Locate the cell with the specified text and output its [x, y] center coordinate. 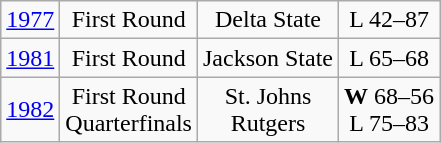
W 68–56L 75–83 [390, 110]
Delta State [268, 20]
St. JohnsRutgers [268, 110]
L 42–87 [390, 20]
1981 [30, 58]
L 65–68 [390, 58]
1982 [30, 110]
1977 [30, 20]
First RoundQuarterfinals [129, 110]
Jackson State [268, 58]
